For the text-containing cell, return its midpoint in [X, Y] coordinate format. 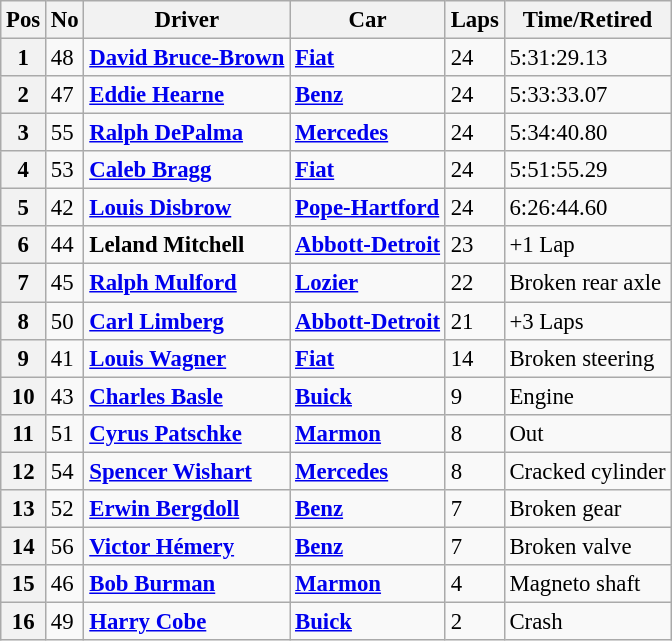
1 [24, 58]
Driver [187, 20]
Out [588, 433]
11 [24, 433]
13 [24, 509]
15 [24, 584]
54 [65, 471]
+1 Lap [588, 245]
3 [24, 133]
Victor Hémery [187, 546]
21 [474, 321]
12 [24, 471]
45 [65, 283]
44 [65, 245]
10 [24, 396]
43 [65, 396]
Spencer Wishart [187, 471]
5:34:40.80 [588, 133]
No [65, 20]
Ralph DePalma [187, 133]
41 [65, 358]
Cracked cylinder [588, 471]
David Bruce-Brown [187, 58]
Caleb Bragg [187, 170]
16 [24, 621]
53 [65, 170]
50 [65, 321]
Bob Burman [187, 584]
Engine [588, 396]
6 [24, 245]
51 [65, 433]
Pos [24, 20]
Eddie Hearne [187, 95]
46 [65, 584]
6:26:44.60 [588, 208]
Lozier [368, 283]
48 [65, 58]
47 [65, 95]
5:31:29.13 [588, 58]
55 [65, 133]
5:51:55.29 [588, 170]
5 [24, 208]
Broken gear [588, 509]
+3 Laps [588, 321]
Ralph Mulford [187, 283]
5:33:33.07 [588, 95]
49 [65, 621]
Leland Mitchell [187, 245]
22 [474, 283]
42 [65, 208]
Crash [588, 621]
23 [474, 245]
Time/Retired [588, 20]
Harry Cobe [187, 621]
Magneto shaft [588, 584]
56 [65, 546]
Carl Limberg [187, 321]
Cyrus Patschke [187, 433]
Car [368, 20]
Broken valve [588, 546]
Louis Wagner [187, 358]
Pope-Hartford [368, 208]
Laps [474, 20]
Broken steering [588, 358]
Louis Disbrow [187, 208]
Erwin Bergdoll [187, 509]
Broken rear axle [588, 283]
52 [65, 509]
Charles Basle [187, 396]
